Capture the cell that displays the provided text and extract its (X, Y) central coordinate. 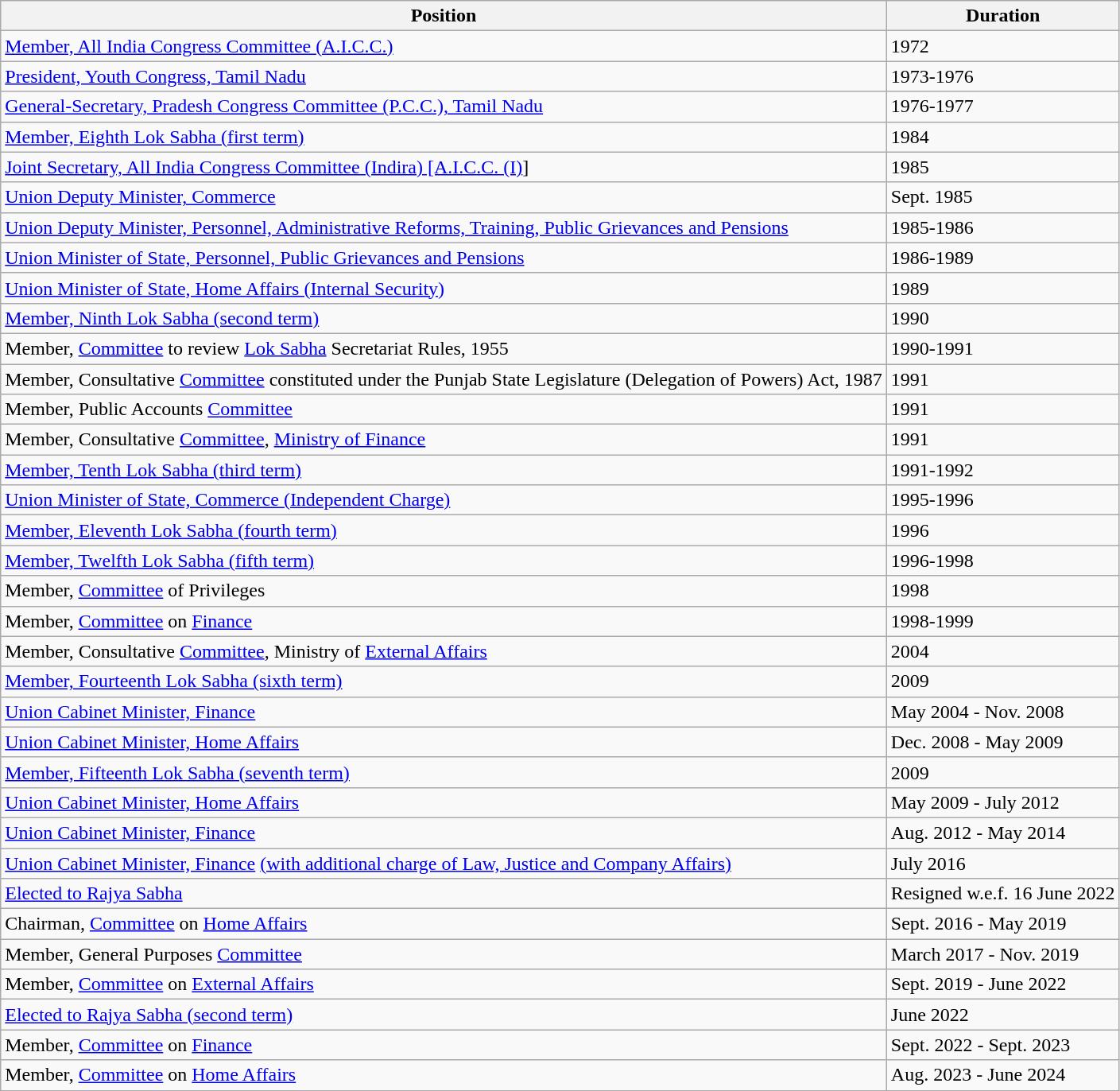
Sept. 2016 - May 2019 (1003, 924)
Elected to Rajya Sabha (second term) (444, 1015)
Member, All India Congress Committee (A.I.C.C.) (444, 46)
May 2004 - Nov. 2008 (1003, 712)
1985 (1003, 167)
Dec. 2008 - May 2009 (1003, 742)
Sept. 2019 - June 2022 (1003, 984)
Member, Committee of Privileges (444, 591)
Member, Consultative Committee, Ministry of Finance (444, 440)
General-Secretary, Pradesh Congress Committee (P.C.C.), Tamil Nadu (444, 107)
1972 (1003, 46)
Union Deputy Minister, Personnel, Administrative Reforms, Training, Public Grievances and Pensions (444, 227)
1991-1992 (1003, 470)
Member, Twelfth Lok Sabha (fifth term) (444, 561)
1996 (1003, 530)
1986-1989 (1003, 258)
Union Minister of State, Commerce (Independent Charge) (444, 500)
Union Minister of State, Personnel, Public Grievances and Pensions (444, 258)
Member, Ninth Lok Sabha (second term) (444, 318)
Chairman, Committee on Home Affairs (444, 924)
Sept. 1985 (1003, 197)
Member, Fifteenth Lok Sabha (seventh term) (444, 772)
Union Deputy Minister, Commerce (444, 197)
Position (444, 16)
June 2022 (1003, 1015)
Member, General Purposes Committee (444, 954)
Member, Committee to review Lok Sabha Secretariat Rules, 1955 (444, 348)
March 2017 - Nov. 2019 (1003, 954)
Elected to Rajya Sabha (444, 894)
1995-1996 (1003, 500)
Aug. 2012 - May 2014 (1003, 833)
Member, Committee on External Affairs (444, 984)
Member, Public Accounts Committee (444, 410)
1990 (1003, 318)
Member, Committee on Home Affairs (444, 1075)
Member, Fourteenth Lok Sabha (sixth term) (444, 681)
1998-1999 (1003, 621)
1998 (1003, 591)
1976-1977 (1003, 107)
Union Minister of State, Home Affairs (Internal Security) (444, 288)
1985-1986 (1003, 227)
1996-1998 (1003, 561)
Aug. 2023 - June 2024 (1003, 1075)
Sept. 2022 - Sept. 2023 (1003, 1045)
1984 (1003, 137)
President, Youth Congress, Tamil Nadu (444, 76)
Member, Consultative Committee constituted under the Punjab State Legislature (Delegation of Powers) Act, 1987 (444, 379)
Union Cabinet Minister, Finance (with additional charge of Law, Justice and Company Affairs) (444, 863)
Resigned w.e.f. 16 June 2022 (1003, 894)
Member, Consultative Committee, Ministry of External Affairs (444, 651)
2004 (1003, 651)
July 2016 (1003, 863)
Joint Secretary, All India Congress Committee (Indira) [A.I.C.C. (I)] (444, 167)
1973-1976 (1003, 76)
1990-1991 (1003, 348)
1989 (1003, 288)
Member, Tenth Lok Sabha (third term) (444, 470)
May 2009 - July 2012 (1003, 802)
Member, Eighth Lok Sabha (first term) (444, 137)
Duration (1003, 16)
Member, Eleventh Lok Sabha (fourth term) (444, 530)
